Capture the cell that displays the provided text and extract its (X, Y) central coordinate. 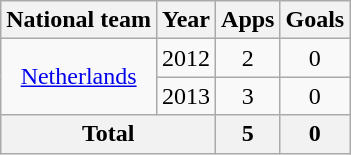
Goals (315, 20)
2013 (186, 96)
2012 (186, 58)
Netherlands (79, 77)
5 (248, 134)
Year (186, 20)
2 (248, 58)
Apps (248, 20)
Total (108, 134)
National team (79, 20)
3 (248, 96)
